Extract the (X, Y) coordinate from the center of the cell holding the provided text.  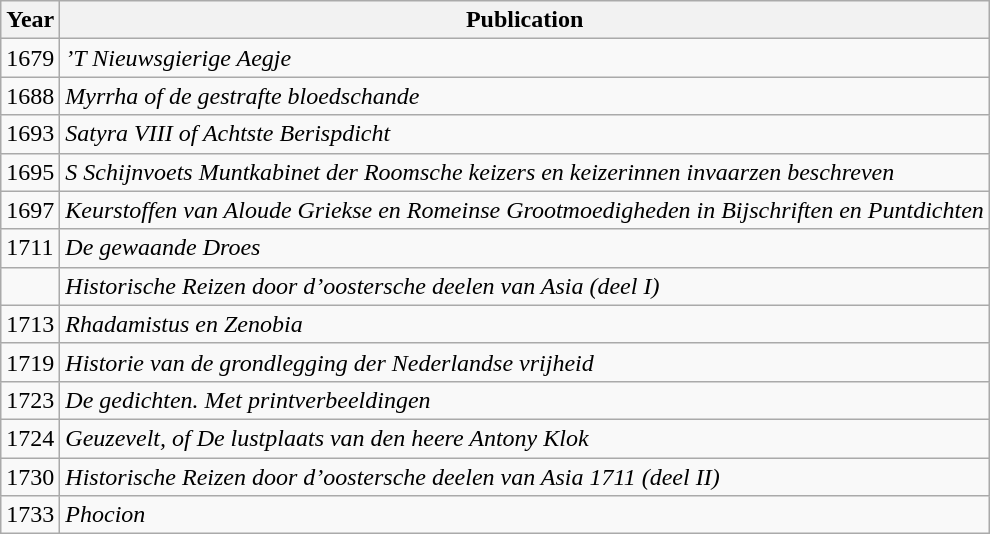
1723 (30, 400)
De gedichten. Met printverbeeldingen (525, 400)
Geuzevelt, of De lustplaats van den heere Antony Klok (525, 438)
1693 (30, 134)
Year (30, 20)
1730 (30, 477)
1719 (30, 362)
Rhadamistus en Zenobia (525, 324)
S Schijnvoets Muntkabinet der Roomsche keizers en keizerinnen invaarzen beschreven (525, 172)
De gewaande Droes (525, 248)
1711 (30, 248)
1724 (30, 438)
Historie van de grondlegging der Nederlandse vrijheid (525, 362)
’T Nieuwsgierige Aegje (525, 58)
1697 (30, 210)
Satyra VIII of Achtste Berispdicht (525, 134)
Keurstoffen van Aloude Griekse en Romeinse Grootmoedigheden in Bijschriften en Puntdichten (525, 210)
1695 (30, 172)
Myrrha of de gestrafte bloedschande (525, 96)
Historische Reizen door d’oostersche deelen van Asia 1711 (deel II) (525, 477)
1733 (30, 515)
Phocion (525, 515)
1713 (30, 324)
1679 (30, 58)
Publication (525, 20)
Historische Reizen door d’oostersche deelen van Asia (deel I) (525, 286)
1688 (30, 96)
